From the cell containing the given text, extract its center point as (X, Y) coordinate. 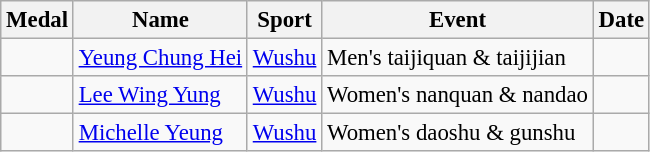
Women's nanquan & nandao (458, 95)
Michelle Yeung (160, 133)
Lee Wing Yung (160, 95)
Women's daoshu & gunshu (458, 133)
Men's taijiquan & taijijian (458, 58)
Name (160, 20)
Event (458, 20)
Date (621, 20)
Yeung Chung Hei (160, 58)
Medal (38, 20)
Sport (284, 20)
